Provide the (X, Y) coordinate of the cell's center where the given text is located.  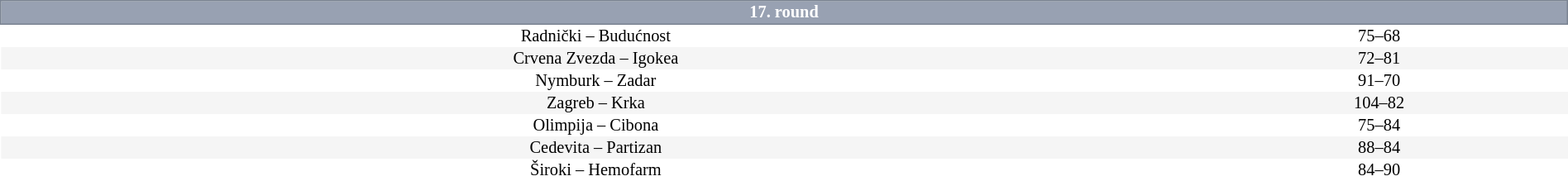
Cedevita – Partizan (595, 147)
104–82 (1379, 102)
75–84 (1379, 126)
91–70 (1379, 81)
17. round (784, 12)
75–68 (1379, 36)
72–81 (1379, 58)
Zagreb – Krka (595, 102)
Radnički – Budućnost (595, 36)
88–84 (1379, 147)
84–90 (1379, 170)
Crvena Zvezda – Igokea (595, 58)
Nymburk – Zadar (595, 81)
Široki – Hemofarm (595, 170)
Olimpija – Cibona (595, 126)
